Extract the (x, y) coordinate from the center of the cell holding the provided text.  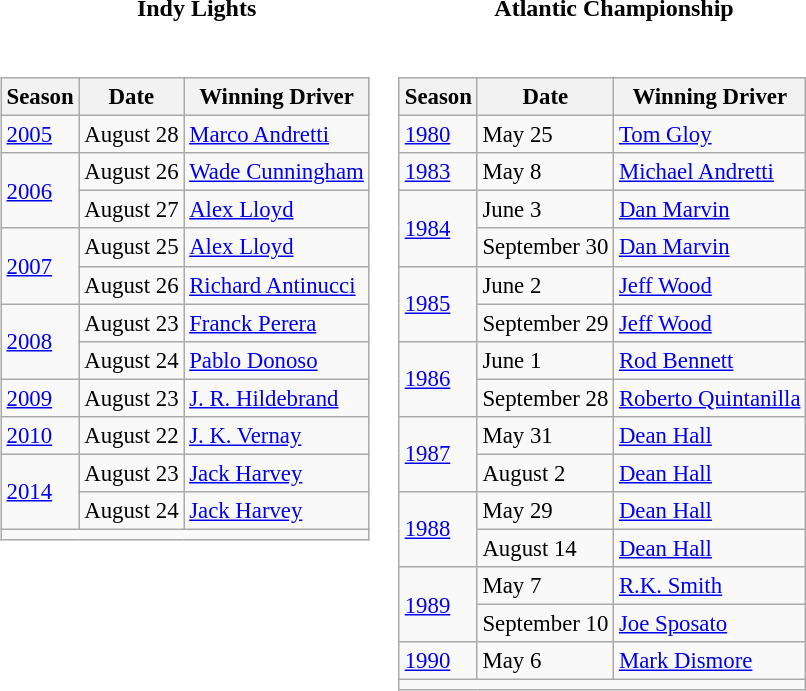
Tom Gloy (710, 135)
June 2 (545, 285)
August 27 (132, 210)
Joe Sposato (710, 623)
Roberto Quintanilla (710, 398)
May 8 (545, 172)
Richard Antinucci (276, 285)
Rod Bennett (710, 360)
May 7 (545, 586)
2008 (40, 342)
1980 (438, 135)
August 14 (545, 548)
September 30 (545, 247)
May 6 (545, 661)
Franck Perera (276, 323)
May 29 (545, 511)
August 22 (132, 435)
August 2 (545, 473)
2006 (40, 190)
May 25 (545, 135)
September 28 (545, 398)
Pablo Donoso (276, 360)
1984 (438, 228)
June 3 (545, 210)
September 29 (545, 323)
1983 (438, 172)
Michael Andretti (710, 172)
Mark Dismore (710, 661)
1985 (438, 304)
2005 (40, 135)
August 25 (132, 247)
Marco Andretti (276, 135)
2007 (40, 266)
J. K. Vernay (276, 435)
1989 (438, 604)
2010 (40, 435)
2009 (40, 398)
R.K. Smith (710, 586)
September 10 (545, 623)
1987 (438, 454)
Wade Cunningham (276, 172)
1990 (438, 661)
June 1 (545, 360)
1988 (438, 530)
J. R. Hildebrand (276, 398)
August 28 (132, 135)
May 31 (545, 435)
1986 (438, 378)
2014 (40, 492)
